Pinpoint the cell where the given text exists, returning its [x, y] midpoint coordinate. 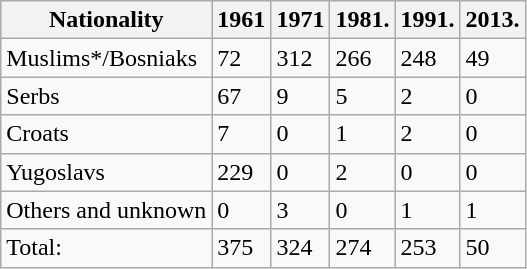
266 [362, 58]
Nationality [106, 20]
Muslims*/Bosniaks [106, 58]
312 [300, 58]
49 [492, 58]
1991. [428, 20]
3 [300, 210]
Croats [106, 134]
229 [242, 172]
9 [300, 96]
72 [242, 58]
Yugoslavs [106, 172]
1981. [362, 20]
7 [242, 134]
1971 [300, 20]
Others and unknown [106, 210]
2013. [492, 20]
Total: [106, 248]
274 [362, 248]
67 [242, 96]
253 [428, 248]
5 [362, 96]
375 [242, 248]
50 [492, 248]
1961 [242, 20]
324 [300, 248]
Serbs [106, 96]
248 [428, 58]
